Extract the [x, y] coordinate from the center of the cell holding the provided text.  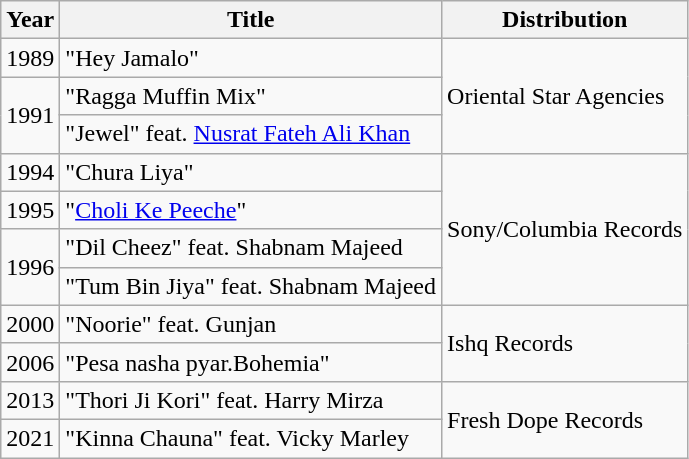
Distribution [565, 20]
"Kinna Chauna" feat. Vicky Marley [251, 438]
Year [30, 20]
"Thori Ji Kori" feat. Harry Mirza [251, 400]
"Ragga Muffin Mix" [251, 96]
2006 [30, 362]
Fresh Dope Records [565, 419]
1995 [30, 210]
1994 [30, 172]
"Jewel" feat. Nusrat Fateh Ali Khan [251, 134]
"Pesa nasha pyar.Bohemia" [251, 362]
Ishq Records [565, 343]
"Dil Cheez" feat. Shabnam Majeed [251, 248]
Sony/Columbia Records [565, 229]
2000 [30, 324]
"Chura Liya" [251, 172]
Title [251, 20]
2013 [30, 400]
"Tum Bin Jiya" feat. Shabnam Majeed [251, 286]
1989 [30, 58]
"Noorie" feat. Gunjan [251, 324]
1991 [30, 115]
"Choli Ke Peeche" [251, 210]
Oriental Star Agencies [565, 96]
"Hey Jamalo" [251, 58]
1996 [30, 267]
2021 [30, 438]
